Pinpoint the cell where the given text exists, returning its [x, y] midpoint coordinate. 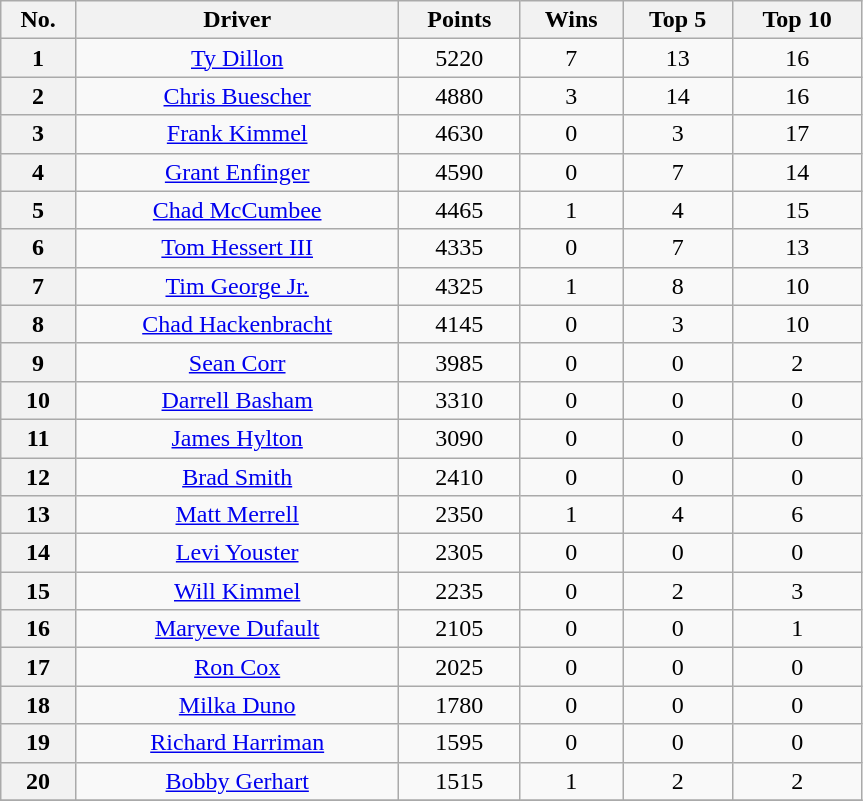
3985 [460, 362]
Driver [236, 20]
4465 [460, 210]
2025 [460, 667]
Top 5 [678, 20]
4145 [460, 324]
9 [38, 362]
James Hylton [236, 438]
11 [38, 438]
Milka Duno [236, 705]
4335 [460, 248]
Chad Hackenbracht [236, 324]
4630 [460, 134]
Bobby Gerhart [236, 781]
Maryeve Dufault [236, 629]
1595 [460, 743]
3310 [460, 400]
Will Kimmel [236, 591]
Tim George Jr. [236, 286]
2410 [460, 477]
3090 [460, 438]
No. [38, 20]
2305 [460, 553]
Chris Buescher [236, 96]
Frank Kimmel [236, 134]
Brad Smith [236, 477]
2235 [460, 591]
12 [38, 477]
Sean Corr [236, 362]
Tom Hessert III [236, 248]
Chad McCumbee [236, 210]
2350 [460, 515]
Ron Cox [236, 667]
18 [38, 705]
Grant Enfinger [236, 172]
20 [38, 781]
4590 [460, 172]
2105 [460, 629]
1515 [460, 781]
5 [38, 210]
Points [460, 20]
Top 10 [798, 20]
19 [38, 743]
4325 [460, 286]
Matt Merrell [236, 515]
Wins [572, 20]
1780 [460, 705]
Richard Harriman [236, 743]
Darrell Basham [236, 400]
Ty Dillon [236, 58]
Levi Youster [236, 553]
4880 [460, 96]
5220 [460, 58]
